Capture the cell that displays the provided text and extract its [X, Y] central coordinate. 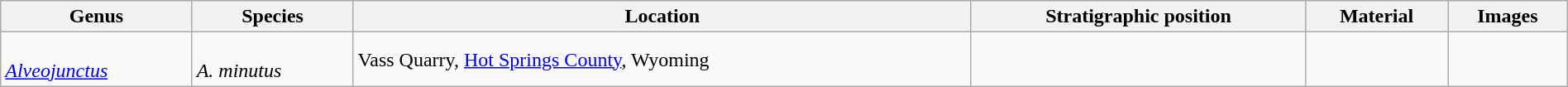
Vass Quarry, Hot Springs County, Wyoming [662, 60]
Genus [96, 17]
Images [1508, 17]
Location [662, 17]
Species [273, 17]
A. minutus [273, 60]
Stratigraphic position [1138, 17]
Alveojunctus [96, 60]
Material [1377, 17]
